Find where the given text appears and provide that cell's center as [X, Y] coordinate. 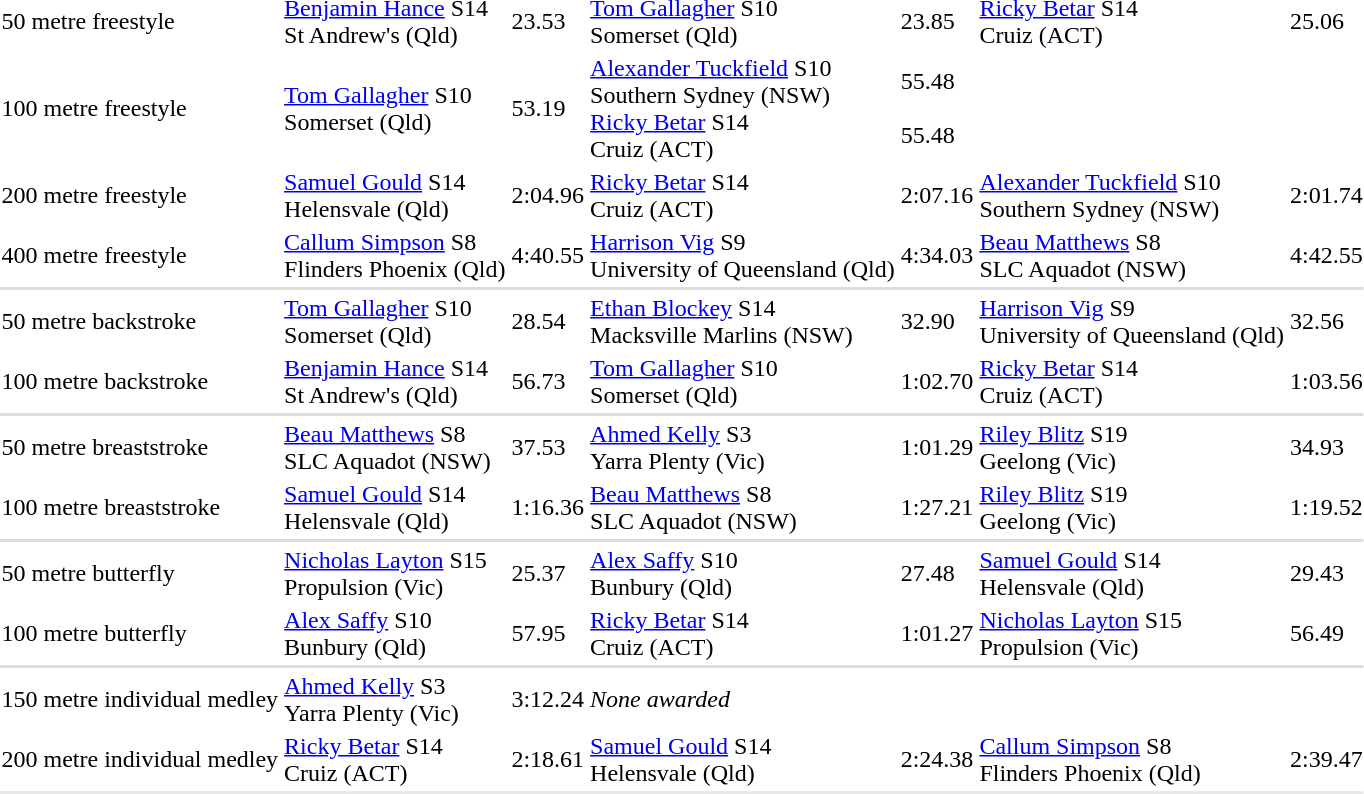
57.95 [548, 634]
100 metre breaststroke [140, 508]
2:01.74 [1326, 196]
2:07.16 [937, 196]
1:19.52 [1326, 508]
1:01.29 [937, 448]
4:34.03 [937, 256]
1:03.56 [1326, 382]
50 metre butterfly [140, 574]
55.48 55.48 [937, 108]
150 metre individual medley [140, 700]
56.73 [548, 382]
32.90 [937, 322]
50 metre breaststroke [140, 448]
100 metre backstroke [140, 382]
2:24.38 [937, 760]
Alexander Tuckfield S10 Southern Sydney (NSW) [1132, 196]
34.93 [1326, 448]
25.37 [548, 574]
1:27.21 [937, 508]
400 metre freestyle [140, 256]
53.19 [548, 108]
56.49 [1326, 634]
Benjamin Hance S14 St Andrew's (Qld) [395, 382]
1:16.36 [548, 508]
3:12.24 [548, 700]
Ethan Blockey S14 Macksville Marlins (NSW) [743, 322]
4:42.55 [1326, 256]
100 metre freestyle [140, 108]
4:40.55 [548, 256]
2:04.96 [548, 196]
32.56 [1326, 322]
100 metre butterfly [140, 634]
200 metre freestyle [140, 196]
1:01.27 [937, 634]
37.53 [548, 448]
29.43 [1326, 574]
200 metre individual medley [140, 760]
Alexander Tuckfield S10 Southern Sydney (NSW) Ricky Betar S14 Cruiz (ACT) [743, 108]
28.54 [548, 322]
27.48 [937, 574]
2:18.61 [548, 760]
2:39.47 [1326, 760]
50 metre backstroke [140, 322]
1:02.70 [937, 382]
